Scan for the cell matching the given text and deliver its (x, y) coordinate at center. 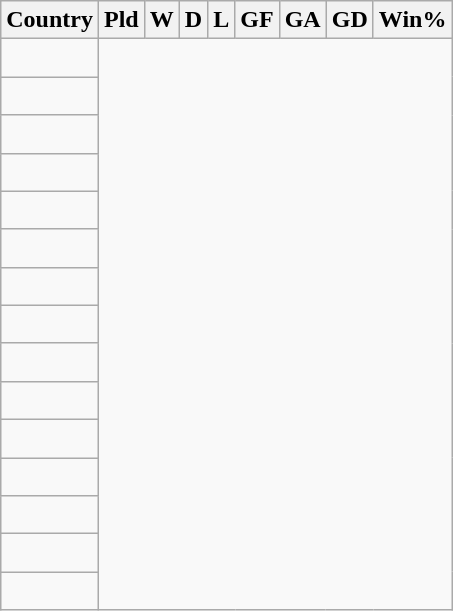
D (193, 20)
GD (350, 20)
L (222, 20)
GA (302, 20)
W (162, 20)
Win% (412, 20)
GF (257, 20)
Pld (121, 20)
Country (50, 20)
